Locate the cell with the specified text and output its (X, Y) center coordinate. 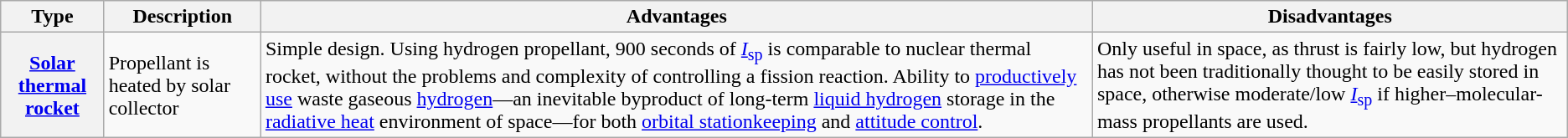
Solar thermal rocket (52, 85)
Type (52, 17)
Description (183, 17)
Propellant is heated by solar collector (183, 85)
Disadvantages (1330, 17)
Advantages (677, 17)
